Locate the cell with the specified text and output its [X, Y] center coordinate. 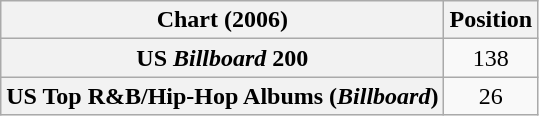
US Billboard 200 [222, 58]
Position [491, 20]
Chart (2006) [222, 20]
26 [491, 96]
138 [491, 58]
US Top R&B/Hip-Hop Albums (Billboard) [222, 96]
